Determine the (X, Y) coordinate at the center of the cell enclosing the given text.  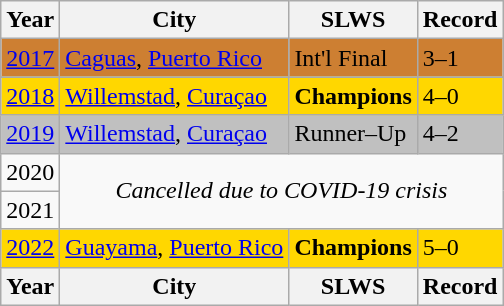
Cancelled due to COVID-19 crisis (282, 191)
2021 (30, 210)
2019 (30, 134)
2017 (30, 58)
Int'l Final (353, 58)
2018 (30, 96)
4–2 (460, 134)
5–0 (460, 248)
2020 (30, 172)
3–1 (460, 58)
2022 (30, 248)
Guayama, Puerto Rico (174, 248)
Runner–Up (353, 134)
Caguas, Puerto Rico (174, 58)
4–0 (460, 96)
